Output the [X, Y] coordinate of the center of the cell containing the given text.  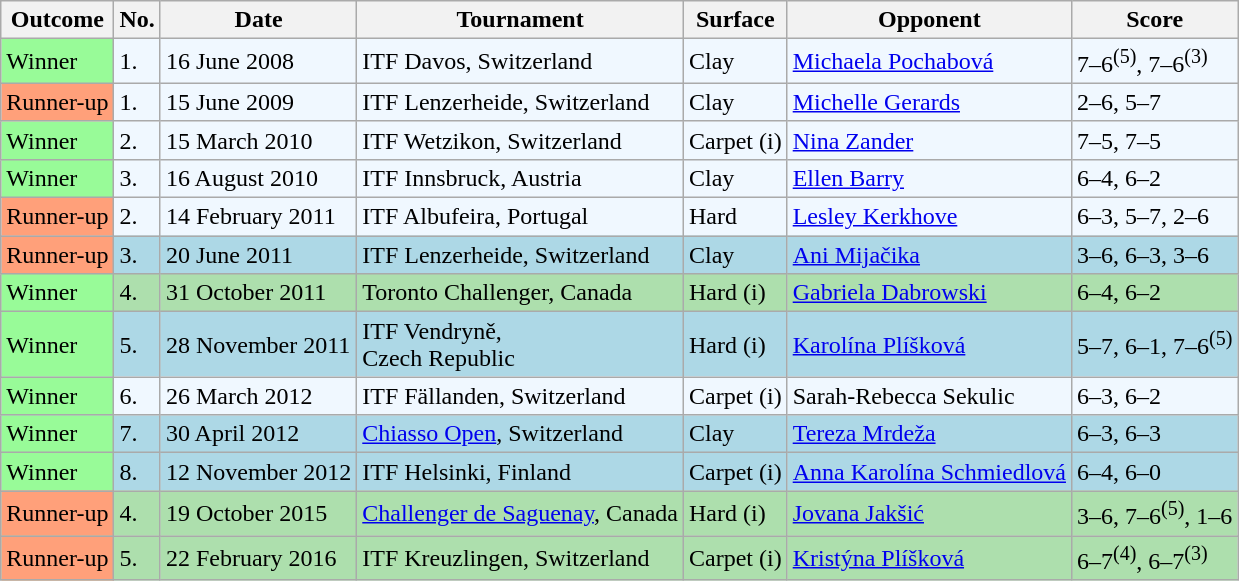
Gabriela Dabrowski [929, 293]
7. [137, 434]
31 October 2011 [258, 293]
Michaela Pochabová [929, 62]
2–6, 5–7 [1154, 102]
14 February 2011 [258, 217]
ITF Innsbruck, Austria [520, 178]
7–5, 7–5 [1154, 140]
16 June 2008 [258, 62]
ITF Vendryně, Czech Republic [520, 344]
Nina Zander [929, 140]
Opponent [929, 20]
15 June 2009 [258, 102]
3–6, 7–6(5), 1–6 [1154, 514]
Kristýna Plíšková [929, 558]
No. [137, 20]
26 March 2012 [258, 396]
Ani Mijačika [929, 255]
19 October 2015 [258, 514]
Score [1154, 20]
ITF Fällanden, Switzerland [520, 396]
Chiasso Open, Switzerland [520, 434]
28 November 2011 [258, 344]
3–6, 6–3, 3–6 [1154, 255]
Jovana Jakšić [929, 514]
Tournament [520, 20]
5–7, 6–1, 7–6(5) [1154, 344]
20 June 2011 [258, 255]
ITF Albufeira, Portugal [520, 217]
Sarah-Rebecca Sekulic [929, 396]
7–6(5), 7–6(3) [1154, 62]
6–3, 6–3 [1154, 434]
ITF Wetzikon, Switzerland [520, 140]
6. [137, 396]
Toronto Challenger, Canada [520, 293]
6–3, 6–2 [1154, 396]
Michelle Gerards [929, 102]
16 August 2010 [258, 178]
ITF Davos, Switzerland [520, 62]
22 February 2016 [258, 558]
30 April 2012 [258, 434]
Date [258, 20]
8. [137, 472]
Tereza Mrdeža [929, 434]
Lesley Kerkhove [929, 217]
Ellen Barry [929, 178]
6–3, 5–7, 2–6 [1154, 217]
ITF Kreuzlingen, Switzerland [520, 558]
Surface [735, 20]
Hard [735, 217]
6–7(4), 6–7(3) [1154, 558]
Anna Karolína Schmiedlová [929, 472]
15 March 2010 [258, 140]
Outcome [58, 20]
12 November 2012 [258, 472]
6–4, 6–0 [1154, 472]
Karolína Plíšková [929, 344]
ITF Helsinki, Finland [520, 472]
Challenger de Saguenay, Canada [520, 514]
